Capture the cell that displays the provided text and extract its [x, y] central coordinate. 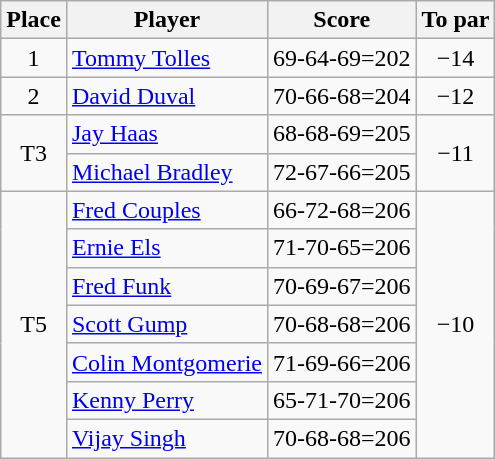
71-70-65=206 [342, 248]
To par [456, 20]
2 [34, 96]
72-67-66=205 [342, 172]
1 [34, 58]
Michael Bradley [166, 172]
Ernie Els [166, 248]
−10 [456, 324]
−12 [456, 96]
T3 [34, 153]
−11 [456, 153]
−14 [456, 58]
Tommy Tolles [166, 58]
71-69-66=206 [342, 362]
Vijay Singh [166, 438]
66-72-68=206 [342, 210]
T5 [34, 324]
Colin Montgomerie [166, 362]
Kenny Perry [166, 400]
65-71-70=206 [342, 400]
Place [34, 20]
Jay Haas [166, 134]
68-68-69=205 [342, 134]
Player [166, 20]
Score [342, 20]
Scott Gump [166, 324]
David Duval [166, 96]
Fred Couples [166, 210]
70-69-67=206 [342, 286]
Fred Funk [166, 286]
69-64-69=202 [342, 58]
70-66-68=204 [342, 96]
